For the text-containing cell, return its midpoint in [x, y] coordinate format. 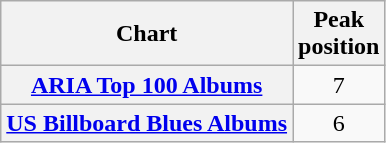
US Billboard Blues Albums [147, 123]
6 [339, 123]
Peakposition [339, 34]
ARIA Top 100 Albums [147, 85]
Chart [147, 34]
7 [339, 85]
